Detect which cell encompasses the target text, then output its (X, Y) center coordinate. 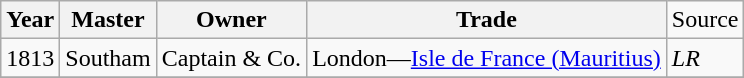
Owner (231, 20)
Source (705, 20)
Master (108, 20)
Trade (487, 20)
London—Isle de France (Mauritius) (487, 58)
Captain & Co. (231, 58)
Year (30, 20)
LR (705, 58)
Southam (108, 58)
1813 (30, 58)
